For the text-containing cell, return its midpoint in [X, Y] coordinate format. 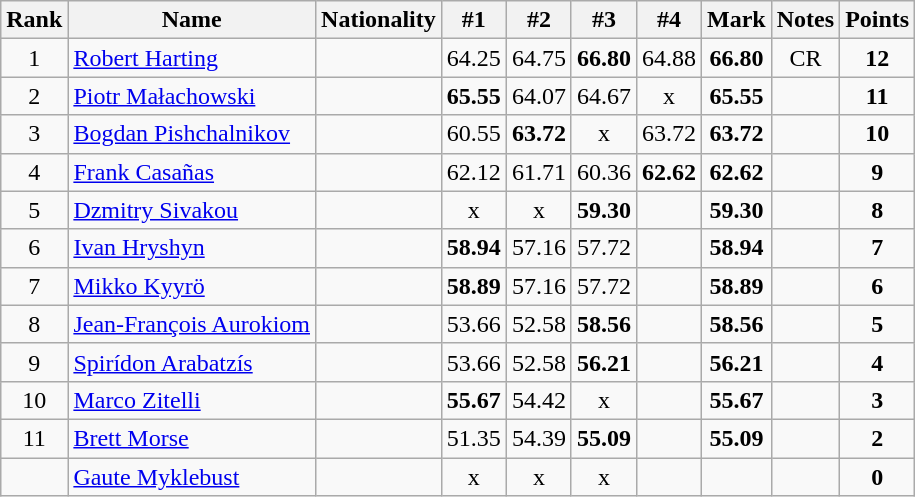
#1 [474, 20]
64.07 [538, 96]
CR [805, 58]
60.36 [604, 172]
Notes [805, 20]
Mikko Kyyrö [192, 286]
Spirídon Arabatzís [192, 362]
Dzmitry Sivakou [192, 210]
Marco Zitelli [192, 400]
Bogdan Pishchalnikov [192, 134]
1 [34, 58]
62.12 [474, 172]
Brett Morse [192, 438]
Mark [737, 20]
Rank [34, 20]
64.75 [538, 58]
12 [878, 58]
Nationality [379, 20]
64.88 [668, 58]
#3 [604, 20]
Jean-François Aurokiom [192, 324]
60.55 [474, 134]
Piotr Małachowski [192, 96]
#4 [668, 20]
Gaute Myklebust [192, 477]
61.71 [538, 172]
54.42 [538, 400]
Name [192, 20]
0 [878, 477]
64.67 [604, 96]
Ivan Hryshyn [192, 248]
Robert Harting [192, 58]
51.35 [474, 438]
54.39 [538, 438]
#2 [538, 20]
64.25 [474, 58]
Frank Casañas [192, 172]
Points [878, 20]
